Find where the given text appears and provide that cell's center as [x, y] coordinate. 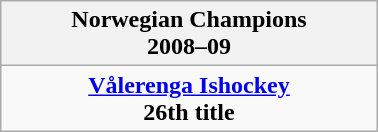
Vålerenga Ishockey26th title [189, 98]
Norwegian Champions2008–09 [189, 34]
